Scan for the cell matching the given text and deliver its (X, Y) coordinate at center. 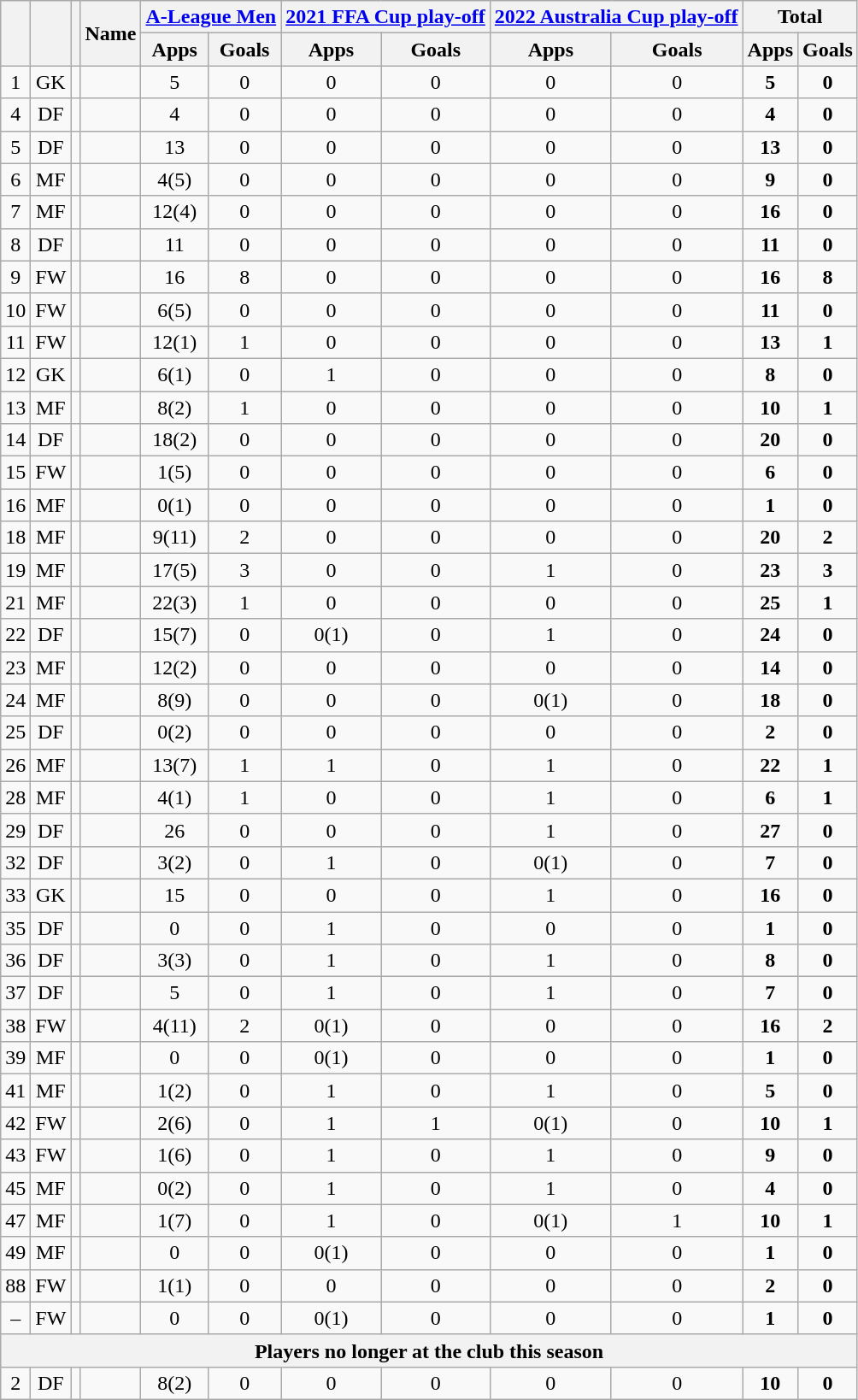
– (15, 1318)
6(5) (174, 309)
12(4) (174, 212)
1(7) (174, 1221)
A-League Men (211, 17)
27 (770, 830)
33 (15, 895)
32 (15, 862)
3(2) (174, 862)
22(3) (174, 603)
39 (15, 1058)
2(6) (174, 1123)
21 (15, 603)
Total (800, 17)
29 (15, 830)
Name (111, 33)
88 (15, 1285)
49 (15, 1253)
38 (15, 1026)
4(5) (174, 179)
15(7) (174, 635)
1(6) (174, 1156)
3(3) (174, 961)
9(11) (174, 538)
8(9) (174, 700)
Players no longer at the club this season (429, 1350)
1(2) (174, 1091)
12 (15, 374)
13(7) (174, 765)
41 (15, 1091)
17(5) (174, 570)
45 (15, 1188)
1(5) (174, 473)
36 (15, 961)
47 (15, 1221)
4(11) (174, 1026)
37 (15, 993)
1(1) (174, 1285)
6(1) (174, 374)
43 (15, 1156)
2021 FFA Cup play-off (386, 17)
28 (15, 797)
4(1) (174, 797)
12(2) (174, 668)
42 (15, 1123)
35 (15, 927)
18(2) (174, 440)
12(1) (174, 342)
2022 Australia Cup play-off (616, 17)
19 (15, 570)
